Find where the given text appears and provide that cell's center as [X, Y] coordinate. 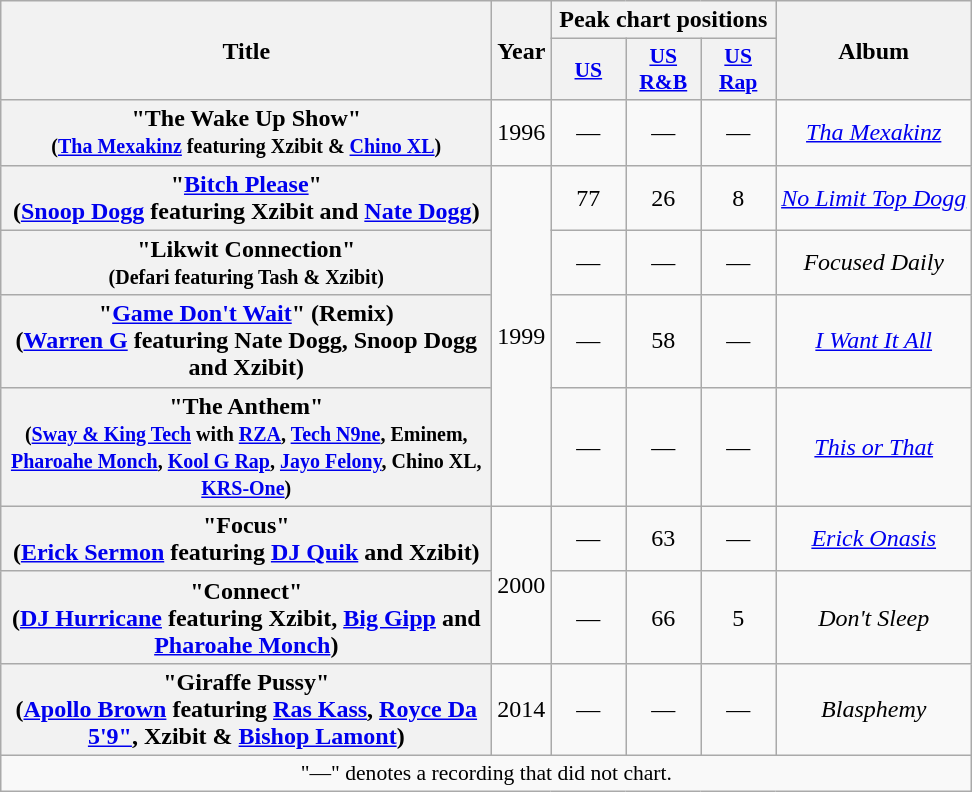
"Likwit Connection"(Defari featuring Tash & Xzibit) [246, 262]
Tha Mexakinz [874, 132]
USRap [738, 70]
"The Wake Up Show"(Tha Mexakinz featuring Xzibit & Chino XL) [246, 132]
2000 [522, 584]
Peak chart positions [664, 20]
8 [738, 198]
Year [522, 50]
US [588, 70]
"Connect"(DJ Hurricane featuring Xzibit, Big Gipp and Pharoahe Monch) [246, 617]
5 [738, 617]
"—" denotes a recording that did not chart. [486, 773]
"Bitch Please"(Snoop Dogg featuring Xzibit and Nate Dogg) [246, 198]
This or That [874, 446]
26 [664, 198]
58 [664, 341]
Title [246, 50]
Focused Daily [874, 262]
USR&B [664, 70]
"Giraffe Pussy"(Apollo Brown featuring Ras Kass, Royce Da 5'9", Xzibit & Bishop Lamont) [246, 709]
"The Anthem"(Sway & King Tech with RZA, Tech N9ne, Eminem, Pharoahe Monch, Kool G Rap, Jayo Felony, Chino XL, KRS-One) [246, 446]
Blasphemy [874, 709]
1996 [522, 132]
No Limit Top Dogg [874, 198]
"Game Don't Wait" (Remix)(Warren G featuring Nate Dogg, Snoop Dogg and Xzibit) [246, 341]
77 [588, 198]
Erick Onasis [874, 538]
I Want It All [874, 341]
Album [874, 50]
66 [664, 617]
2014 [522, 709]
Don't Sleep [874, 617]
1999 [522, 336]
63 [664, 538]
"Focus"(Erick Sermon featuring DJ Quik and Xzibit) [246, 538]
